Pinpoint the cell where the given text exists, returning its (X, Y) midpoint coordinate. 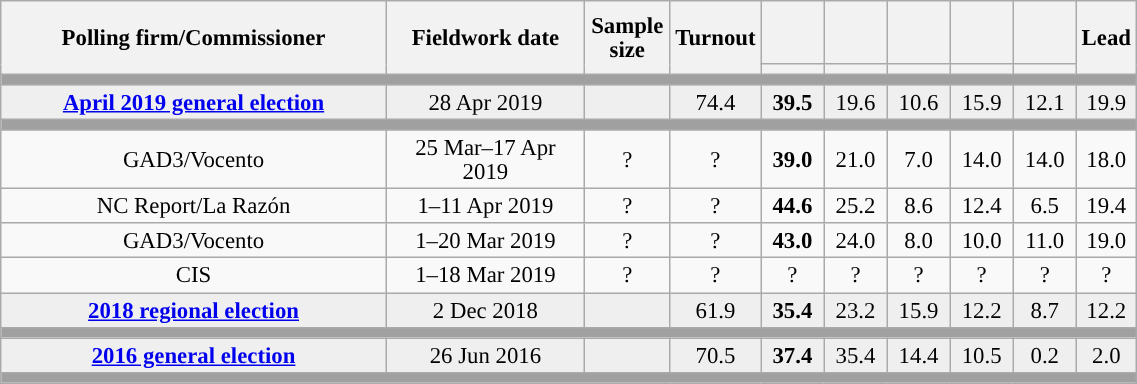
44.6 (792, 206)
0.2 (1044, 356)
Turnout (716, 38)
8.6 (918, 206)
2018 regional election (194, 310)
2.0 (1106, 356)
26 Jun 2016 (485, 356)
Fieldwork date (485, 38)
23.2 (856, 310)
12.1 (1044, 102)
19.6 (856, 102)
11.0 (1044, 242)
2016 general election (194, 356)
7.0 (918, 160)
CIS (194, 276)
2 Dec 2018 (485, 310)
10.0 (982, 242)
April 2019 general election (194, 102)
18.0 (1106, 160)
Sample size (627, 38)
10.5 (982, 356)
NC Report/La Razón (194, 206)
21.0 (856, 160)
19.0 (1106, 242)
10.6 (918, 102)
61.9 (716, 310)
39.5 (792, 102)
1–11 Apr 2019 (485, 206)
28 Apr 2019 (485, 102)
70.5 (716, 356)
24.0 (856, 242)
1–20 Mar 2019 (485, 242)
Lead (1106, 38)
8.0 (918, 242)
74.4 (716, 102)
25 Mar–17 Apr 2019 (485, 160)
Polling firm/Commissioner (194, 38)
43.0 (792, 242)
12.4 (982, 206)
25.2 (856, 206)
8.7 (1044, 310)
37.4 (792, 356)
6.5 (1044, 206)
19.9 (1106, 102)
1–18 Mar 2019 (485, 276)
14.4 (918, 356)
19.4 (1106, 206)
39.0 (792, 160)
